Find where the given text appears and provide that cell's center as [x, y] coordinate. 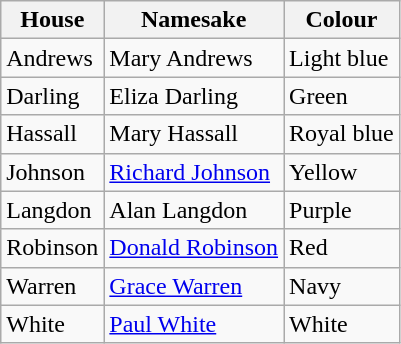
Purple [342, 210]
Navy [342, 286]
Namesake [194, 20]
Yellow [342, 172]
Red [342, 248]
House [52, 20]
Hassall [52, 134]
Richard Johnson [194, 172]
Grace Warren [194, 286]
Mary Andrews [194, 58]
Green [342, 96]
Paul White [194, 324]
Donald Robinson [194, 248]
Eliza Darling [194, 96]
Light blue [342, 58]
Royal blue [342, 134]
Darling [52, 96]
Johnson [52, 172]
Robinson [52, 248]
Langdon [52, 210]
Colour [342, 20]
Warren [52, 286]
Mary Hassall [194, 134]
Alan Langdon [194, 210]
Andrews [52, 58]
